Scan for the cell matching the given text and deliver its [X, Y] coordinate at center. 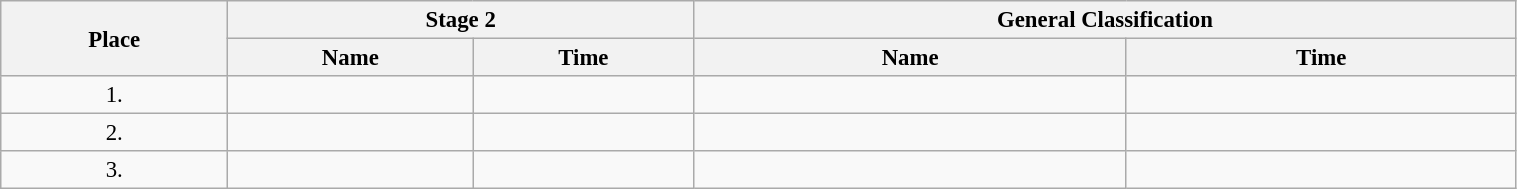
2. [114, 133]
General Classification [1105, 20]
3. [114, 170]
Place [114, 38]
1. [114, 95]
Stage 2 [461, 20]
